Output the [X, Y] coordinate of the center of the cell containing the given text.  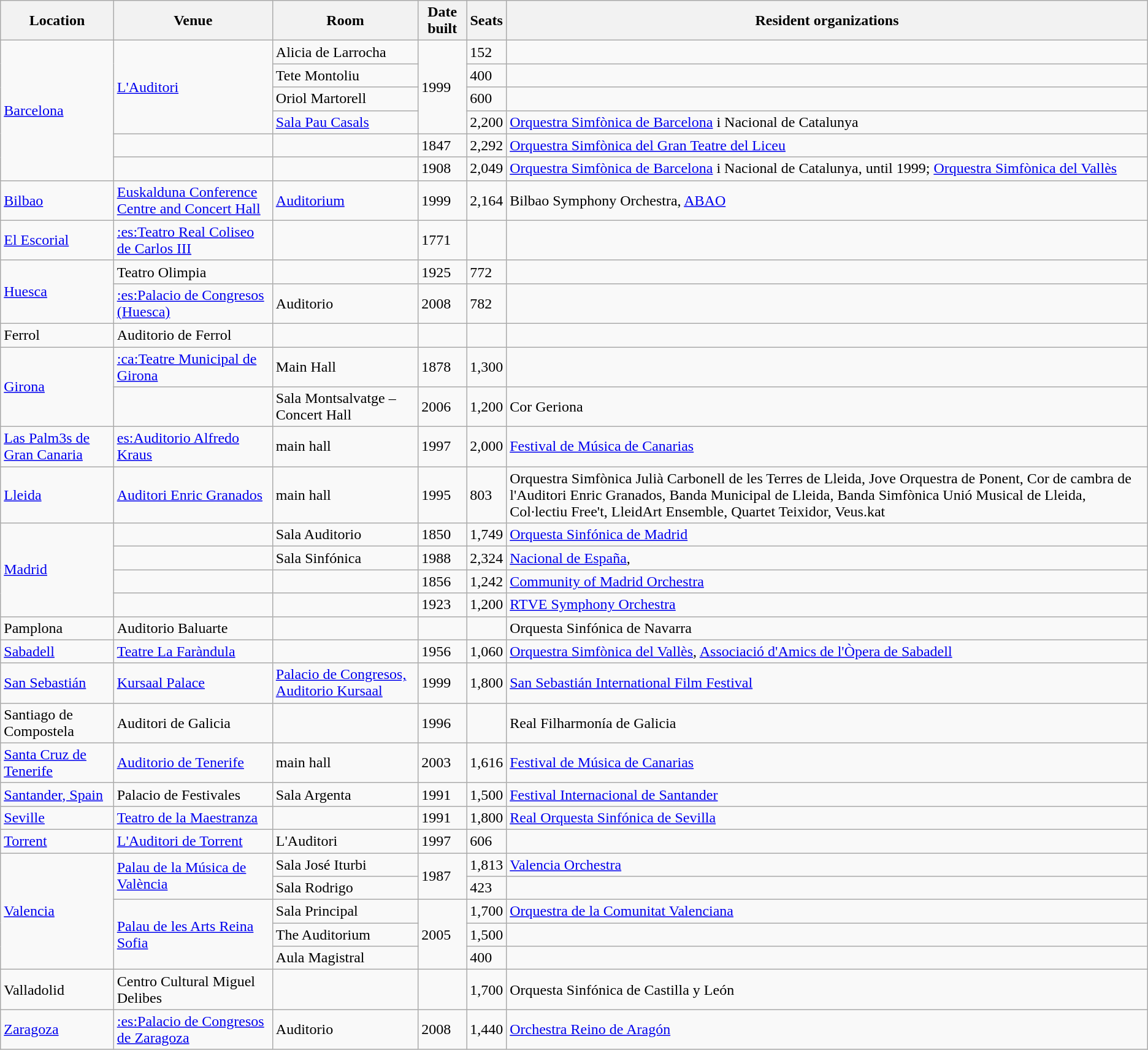
1,300 [487, 367]
RTVE Symphony Orchestra [827, 605]
Auditorio Baluarte [193, 628]
772 [487, 272]
El Escorial [57, 240]
Orquestra Simfònica del Gran Teatre del Liceu [827, 145]
600 [487, 99]
Auditori de Galicia [193, 722]
San Sebastián International Film Festival [827, 683]
1,813 [487, 864]
Auditori Enric Granados [193, 495]
Bilbao [57, 200]
782 [487, 303]
Teatro de la Maestranza [193, 818]
Sala Auditorio [345, 535]
1908 [443, 169]
Date built [443, 21]
San Sebastián [57, 683]
Real Orquesta Sinfónica de Sevilla [827, 818]
Cor Geriona [827, 407]
Sala Principal [345, 911]
Valladolid [57, 990]
Valencia [57, 911]
Sala Rodrigo [345, 888]
Bilbao Symphony Orchestra, ABAO [827, 200]
Teatro Olimpia [193, 272]
803 [487, 495]
2,164 [487, 200]
1956 [443, 651]
Orquestra Simfònica del Vallès, Associació d'Amics de l'Òpera de Sabadell [827, 651]
Sala Sinfónica [345, 558]
Huesca [57, 292]
Orquestra Simfònica de Barcelona i Nacional de Catalunya, until 1999; Orquestra Simfònica del Vallès [827, 169]
Madrid [57, 570]
Lleida [57, 495]
1850 [443, 535]
1925 [443, 272]
Palacio de Festivales [193, 794]
1988 [443, 558]
Seats [487, 21]
Venue [193, 21]
2,000 [487, 446]
:es:Teatro Real Coliseo de Carlos III [193, 240]
:ca:Teatre Municipal de Girona [193, 367]
Valencia Orchestra [827, 864]
1878 [443, 367]
Kursaal Palace [193, 683]
1987 [443, 876]
Sala Argenta [345, 794]
Orquesta Sinfónica de Navarra [827, 628]
Sala José Iturbi [345, 864]
Festival Internacional de Santander [827, 794]
Seville [57, 818]
Community of Madrid Orchestra [827, 581]
Girona [57, 387]
:es:Palacio de Congresos de Zaragoza [193, 1029]
Orquesta Sinfónica de Castilla y León [827, 990]
Santa Cruz de Tenerife [57, 763]
Palacio de Congresos, Auditorio Kursaal [345, 683]
Tete Montoliu [345, 75]
1923 [443, 605]
2,324 [487, 558]
423 [487, 888]
Orquestra Simfònica de Barcelona i Nacional de Catalunya [827, 122]
Santander, Spain [57, 794]
Palau de les Arts Reina Sofia [193, 935]
Torrent [57, 841]
Sala Pau Casals [345, 122]
1995 [443, 495]
1,749 [487, 535]
Orquestra de la Comunitat Valenciana [827, 911]
Las Palm3s de Gran Canaria [57, 446]
1,060 [487, 651]
Main Hall [345, 367]
Centro Cultural Miguel Delibes [193, 990]
Room [345, 21]
1856 [443, 581]
Ferrol [57, 335]
Location [57, 21]
Barcelona [57, 110]
1847 [443, 145]
Teatre La Faràndula [193, 651]
1,440 [487, 1029]
2,049 [487, 169]
2,292 [487, 145]
Sala Montsalvatge – Concert Hall [345, 407]
Euskalduna Conference Centre and Concert Hall [193, 200]
Nacional de España, [827, 558]
Aula Magistral [345, 958]
Auditorio de Ferrol [193, 335]
606 [487, 841]
2005 [443, 935]
2006 [443, 407]
1,242 [487, 581]
2,200 [487, 122]
Alicia de Larrocha [345, 52]
L'Auditori de Torrent [193, 841]
Resident organizations [827, 21]
Auditorium [345, 200]
The Auditorium [345, 935]
Palau de la Música de València [193, 876]
2003 [443, 763]
:es:Palacio de Congresos (Huesca) [193, 303]
1,616 [487, 763]
Santiago de Compostela [57, 722]
152 [487, 52]
1996 [443, 722]
Orquesta Sinfónica de Madrid [827, 535]
es:Auditorio Alfredo Kraus [193, 446]
Orchestra Reino de Aragón [827, 1029]
Sabadell [57, 651]
Pamplona [57, 628]
1771 [443, 240]
Zaragoza [57, 1029]
Oriol Martorell [345, 99]
Real Filharmonía de Galicia [827, 722]
Auditorio de Tenerife [193, 763]
